Provide the (X, Y) coordinate of the cell's center where the given text is located.  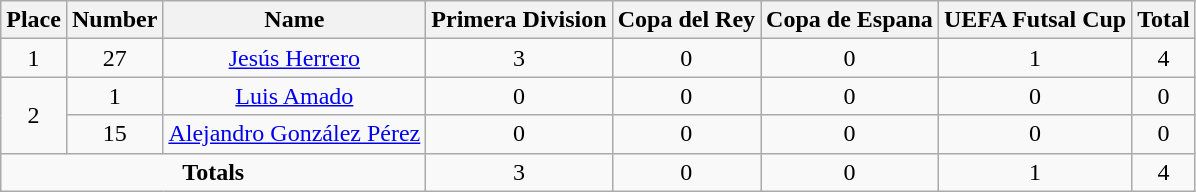
Copa del Rey (686, 20)
2 (34, 115)
Place (34, 20)
27 (114, 58)
Jesús Herrero (294, 58)
Totals (214, 172)
Luis Amado (294, 96)
Copa de Espana (850, 20)
UEFA Futsal Cup (1034, 20)
Total (1164, 20)
Alejandro González Pérez (294, 134)
15 (114, 134)
Name (294, 20)
Number (114, 20)
Primera Division (519, 20)
